From the cell containing the given text, extract its center point as [X, Y] coordinate. 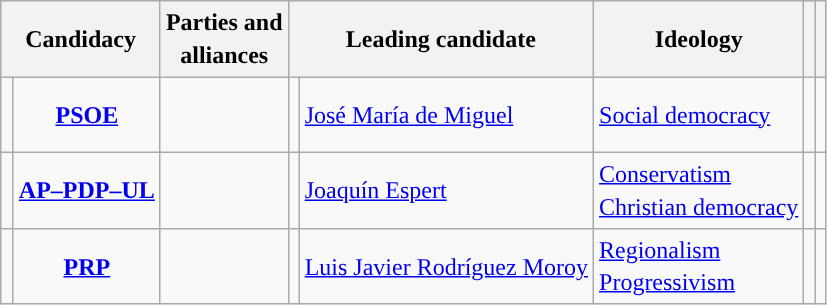
Joaquín Espert [446, 190]
Social democracy [699, 115]
José María de Miguel [446, 115]
Leading candidate [440, 39]
Candidacy [81, 39]
AP–PDP–UL [86, 190]
Ideology [699, 39]
Luis Javier Rodríguez Moroy [446, 266]
PRP [86, 266]
RegionalismProgressivism [699, 266]
ConservatismChristian democracy [699, 190]
PSOE [86, 115]
Parties andalliances [224, 39]
